Output the [x, y] coordinate of the center of the cell containing the given text.  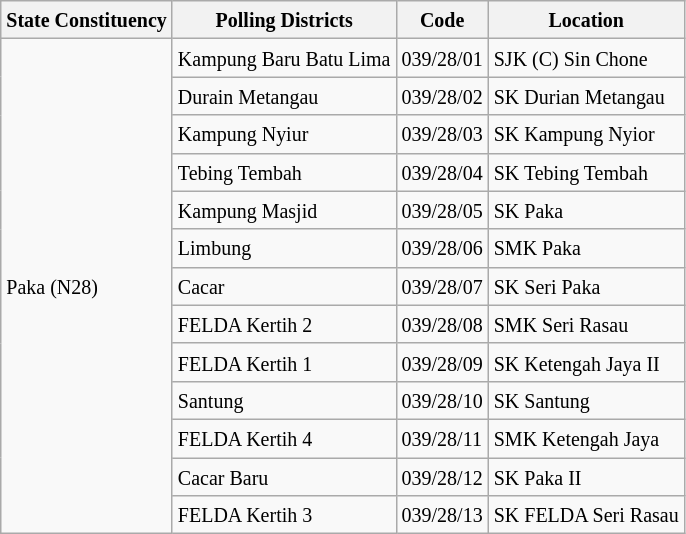
SMK Ketengah Jaya [586, 438]
SK Seri Paka [586, 286]
Cacar [284, 286]
Cacar Baru [284, 477]
SK Paka II [586, 477]
SJK (C) Sin Chone [586, 58]
SK Tebing Tembah [586, 172]
SK Durian Metangau [586, 96]
Kampung Masjid [284, 210]
SK Kampung Nyior [586, 134]
SK FELDA Seri Rasau [586, 515]
039/28/04 [442, 172]
039/28/09 [442, 362]
039/28/07 [442, 286]
039/28/05 [442, 210]
Santung [284, 400]
Location [586, 20]
039/28/10 [442, 400]
Polling Districts [284, 20]
039/28/13 [442, 515]
039/28/06 [442, 248]
State Constituency [87, 20]
Kampung Baru Batu Lima [284, 58]
Paka (N28) [87, 286]
039/28/01 [442, 58]
039/28/12 [442, 477]
FELDA Kertih 4 [284, 438]
039/28/03 [442, 134]
039/28/02 [442, 96]
Durain Metangau [284, 96]
039/28/11 [442, 438]
SK Paka [586, 210]
039/28/08 [442, 324]
Kampung Nyiur [284, 134]
Limbung [284, 248]
Tebing Tembah [284, 172]
FELDA Kertih 3 [284, 515]
Code [442, 20]
SMK Paka [586, 248]
SK Santung [586, 400]
SK Ketengah Jaya II [586, 362]
FELDA Kertih 1 [284, 362]
FELDA Kertih 2 [284, 324]
SMK Seri Rasau [586, 324]
